Extract the [x, y] coordinate from the center of the cell holding the provided text.  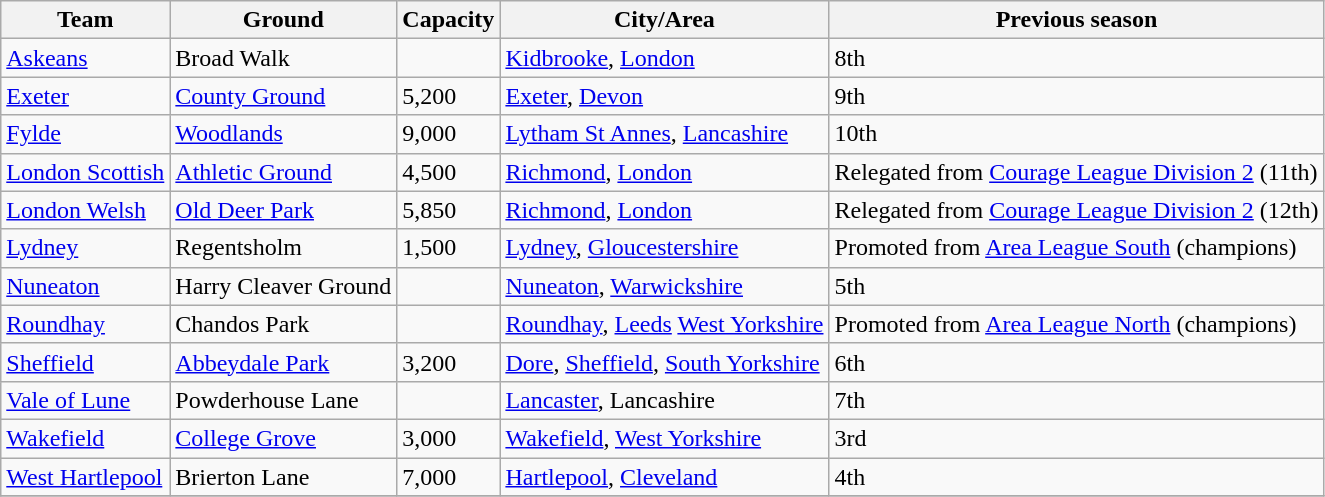
Capacity [448, 20]
Promoted from Area League North (champions) [1076, 324]
Powderhouse Lane [284, 400]
City/Area [664, 20]
7,000 [448, 477]
Vale of Lune [86, 400]
Lydney [86, 248]
9,000 [448, 134]
Wakefield, West Yorkshire [664, 438]
5,850 [448, 210]
Lydney, Gloucestershire [664, 248]
Regentsholm [284, 248]
Woodlands [284, 134]
Old Deer Park [284, 210]
Relegated from Courage League Division 2 (12th) [1076, 210]
5th [1076, 286]
7th [1076, 400]
Brierton Lane [284, 477]
London Scottish [86, 172]
Harry Cleaver Ground [284, 286]
4th [1076, 477]
Abbeydale Park [284, 362]
Chandos Park [284, 324]
Kidbrooke, London [664, 58]
3,000 [448, 438]
Ground [284, 20]
Athletic Ground [284, 172]
Lytham St Annes, Lancashire [664, 134]
4,500 [448, 172]
Exeter, Devon [664, 96]
Roundhay, Leeds West Yorkshire [664, 324]
9th [1076, 96]
London Welsh [86, 210]
Sheffield [86, 362]
8th [1076, 58]
10th [1076, 134]
County Ground [284, 96]
Roundhay [86, 324]
Wakefield [86, 438]
Nuneaton [86, 286]
Relegated from Courage League Division 2 (11th) [1076, 172]
Exeter [86, 96]
1,500 [448, 248]
3,200 [448, 362]
Fylde [86, 134]
Lancaster, Lancashire [664, 400]
West Hartlepool [86, 477]
Team [86, 20]
Dore, Sheffield, South Yorkshire [664, 362]
3rd [1076, 438]
Previous season [1076, 20]
College Grove [284, 438]
Broad Walk [284, 58]
Nuneaton, Warwickshire [664, 286]
Askeans [86, 58]
6th [1076, 362]
Promoted from Area League South (champions) [1076, 248]
Hartlepool, Cleveland [664, 477]
5,200 [448, 96]
